Output the [X, Y] coordinate of the center of the cell containing the given text.  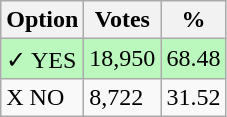
Option [42, 20]
8,722 [122, 97]
Votes [122, 20]
68.48 [194, 59]
18,950 [122, 59]
X NO [42, 97]
% [194, 20]
✓ YES [42, 59]
31.52 [194, 97]
